Locate the cell with the specified text and output its [X, Y] center coordinate. 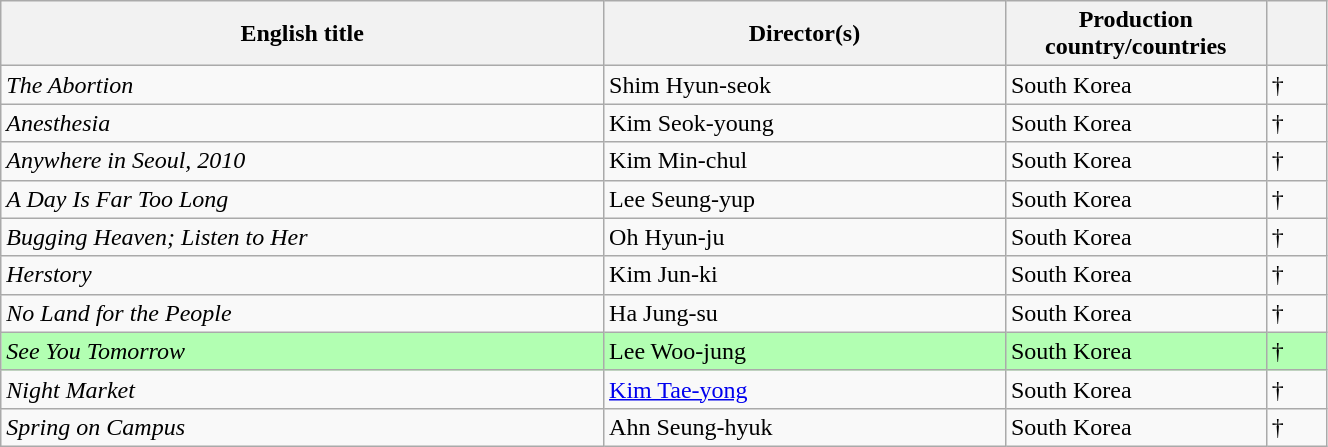
English title [302, 34]
Lee Seung-yup [805, 199]
Kim Min-chul [805, 161]
Bugging Heaven; Listen to Her [302, 237]
No Land for the People [302, 313]
Herstory [302, 275]
Kim Seok-young [805, 123]
The Abortion [302, 85]
Ahn Seung-hyuk [805, 427]
Anesthesia [302, 123]
Director(s) [805, 34]
See You Tomorrow [302, 351]
Shim Hyun-seok [805, 85]
Oh Hyun-ju [805, 237]
Night Market [302, 389]
Spring on Campus [302, 427]
Anywhere in Seoul, 2010 [302, 161]
Production country/countries [1136, 34]
Kim Tae-yong [805, 389]
Ha Jung-su [805, 313]
A Day Is Far Too Long [302, 199]
Kim Jun-ki [805, 275]
Lee Woo-jung [805, 351]
